For the text-containing cell, return its midpoint in (X, Y) coordinate format. 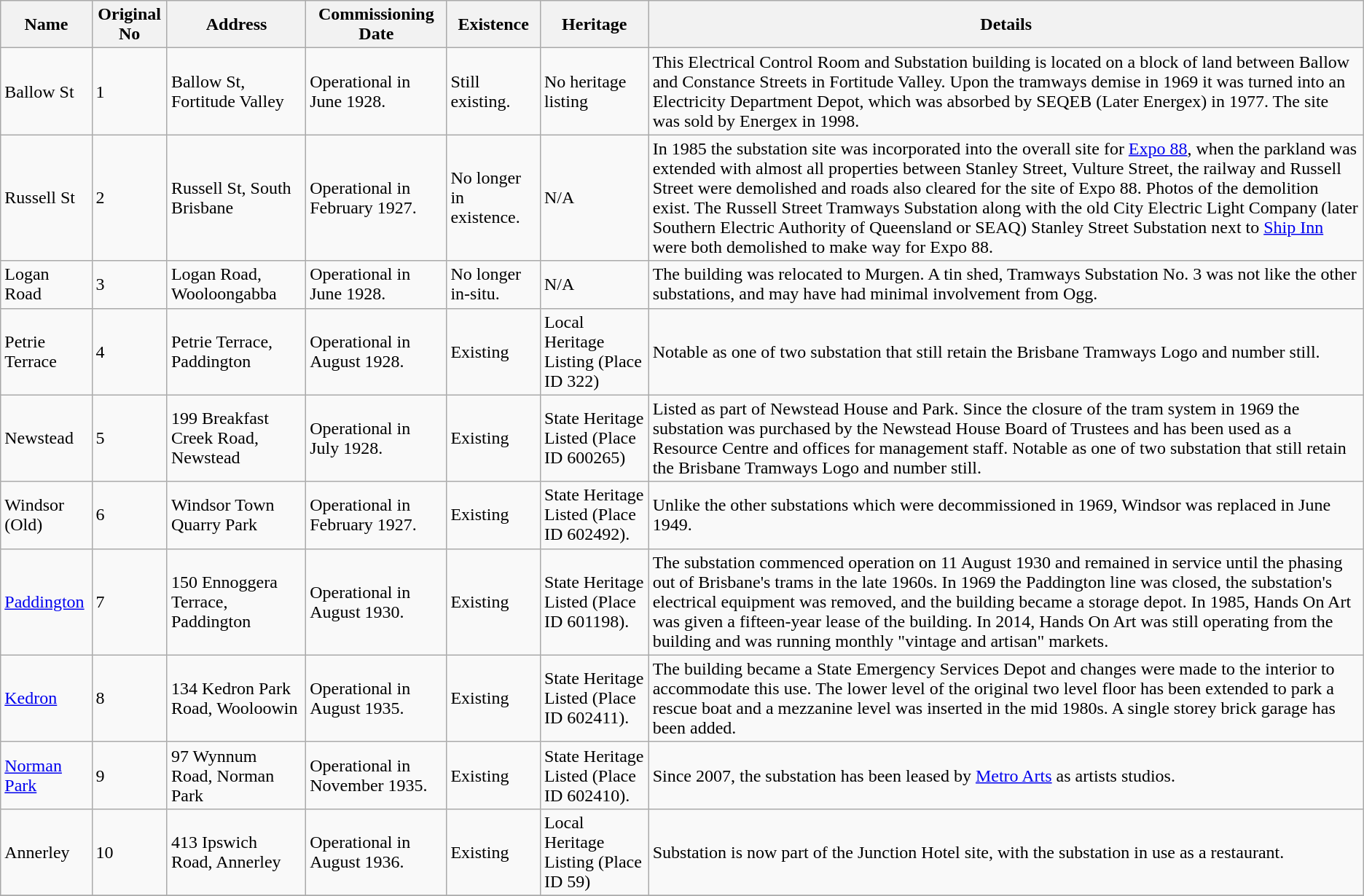
2 (130, 198)
No longer in existence. (493, 198)
Ballow St (47, 92)
134 Kedron Park Road, Wooloowin (236, 698)
150 Ennoggera Terrace, Paddington (236, 602)
199 Breakfast Creek Road, Newstead (236, 439)
Petrie Terrace, Paddington (236, 351)
Unlike the other substations which were decommissioned in 1969, Windsor was replaced in June 1949. (1006, 515)
State Heritage Listed (Place ID 602410). (595, 775)
Original No (130, 25)
4 (130, 351)
Address (236, 25)
State Heritage Listed (Place ID 601198). (595, 602)
1 (130, 92)
Petrie Terrace (47, 351)
Norman Park (47, 775)
Kedron (47, 698)
No longer in-situ. (493, 284)
State Heritage Listed (Place ID 602492). (595, 515)
Substation is now part of the Junction Hotel site, with the substation in use as a restaurant. (1006, 852)
Operational in July 1928. (376, 439)
413 Ipswich Road, Annerley (236, 852)
3 (130, 284)
Paddington (47, 602)
7 (130, 602)
Name (47, 25)
State Heritage Listed (Place ID 602411). (595, 698)
Ballow St, Fortitude Valley (236, 92)
Since 2007, the substation has been leased by Metro Arts as artists studios. (1006, 775)
Operational in August 1936. (376, 852)
Operational in August 1928. (376, 351)
Local Heritage Listing (Place ID 322) (595, 351)
8 (130, 698)
Windsor Town Quarry Park (236, 515)
Operational in August 1930. (376, 602)
Notable as one of two substation that still retain the Brisbane Tramways Logo and number still. (1006, 351)
State Heritage Listed (Place ID 600265) (595, 439)
Windsor (Old) (47, 515)
Operational in November 1935. (376, 775)
5 (130, 439)
Commissioning Date (376, 25)
6 (130, 515)
Russell St (47, 198)
9 (130, 775)
Logan Road, Wooloongabba (236, 284)
Annerley (47, 852)
Heritage (595, 25)
No heritage listing (595, 92)
Existence (493, 25)
10 (130, 852)
Newstead (47, 439)
Still existing. (493, 92)
Local Heritage Listing (Place ID 59) (595, 852)
Details (1006, 25)
Operational in August 1935. (376, 698)
Logan Road (47, 284)
Russell St, South Brisbane (236, 198)
97 Wynnum Road, Norman Park (236, 775)
